Determine the [x, y] coordinate at the center of the cell enclosing the given text.  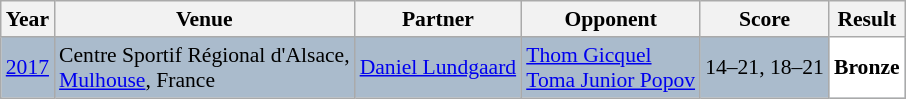
Year [28, 19]
Centre Sportif Régional d'Alsace,Mulhouse, France [204, 68]
Score [764, 19]
Bronze [867, 68]
Partner [438, 19]
2017 [28, 68]
14–21, 18–21 [764, 68]
Opponent [610, 19]
Daniel Lundgaard [438, 68]
Thom Gicquel Toma Junior Popov [610, 68]
Result [867, 19]
Venue [204, 19]
